Capture the cell that displays the provided text and extract its (X, Y) central coordinate. 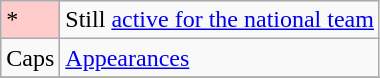
Appearances (220, 58)
Caps (30, 58)
* (30, 20)
Still active for the national team (220, 20)
